Find where the given text appears and provide that cell's center as (X, Y) coordinate. 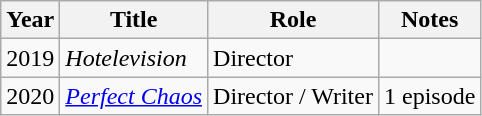
Director / Writer (294, 96)
Director (294, 58)
2020 (30, 96)
Role (294, 20)
1 episode (429, 96)
2019 (30, 58)
Notes (429, 20)
Hotelevision (134, 58)
Year (30, 20)
Perfect Chaos (134, 96)
Title (134, 20)
